Capture the cell that displays the provided text and extract its [x, y] central coordinate. 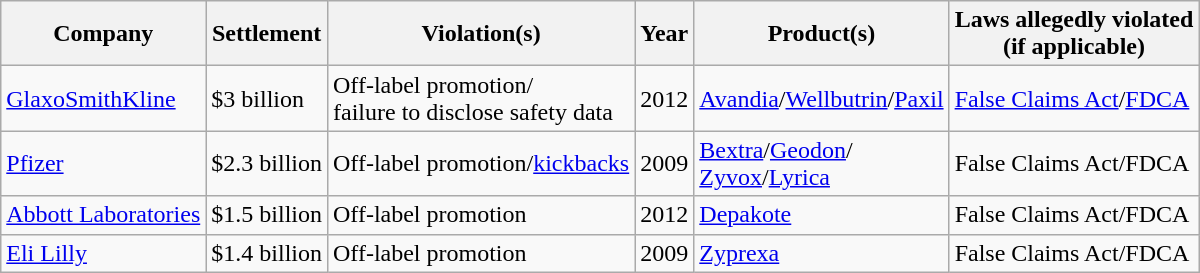
Abbott Laboratories [104, 215]
Violation(s) [480, 34]
Avandia/Wellbutrin/Paxil [822, 98]
Product(s) [822, 34]
Laws allegedly violated (if applicable) [1074, 34]
$1.5 billion [267, 215]
Bextra/Geodon/ Zyvox/Lyrica [822, 164]
Eli Lilly [104, 253]
$1.4 billion [267, 253]
Company [104, 34]
Zyprexa [822, 253]
$2.3 billion [267, 164]
Depakote [822, 215]
Off-label promotion/ failure to disclose safety data [480, 98]
Settlement [267, 34]
$3 billion [267, 98]
Pfizer [104, 164]
GlaxoSmithKline [104, 98]
Year [664, 34]
Off-label promotion/kickbacks [480, 164]
